Pinpoint the cell where the given text exists, returning its (X, Y) midpoint coordinate. 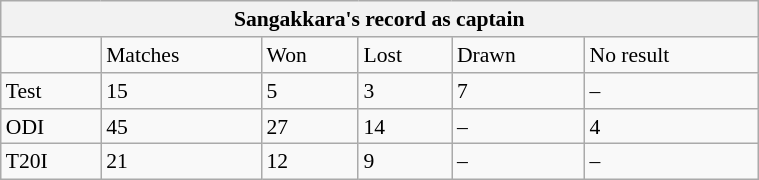
Won (310, 55)
5 (310, 91)
Lost (404, 55)
No result (672, 55)
7 (518, 91)
Sangakkara's record as captain (380, 19)
27 (310, 126)
Drawn (518, 55)
Matches (181, 55)
ODI (51, 126)
Test (51, 91)
T20I (51, 162)
14 (404, 126)
3 (404, 91)
12 (310, 162)
21 (181, 162)
45 (181, 126)
4 (672, 126)
9 (404, 162)
15 (181, 91)
